Extract the (X, Y) coordinate from the center of the cell holding the provided text.  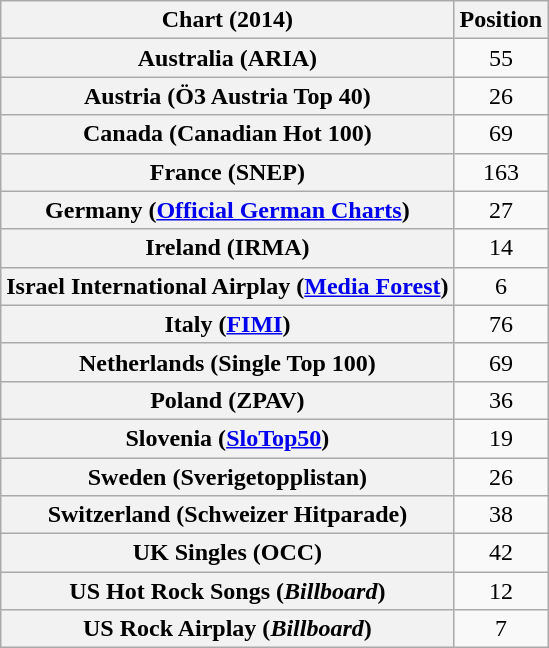
42 (501, 553)
Netherlands (Single Top 100) (228, 362)
France (SNEP) (228, 172)
Switzerland (Schweizer Hitparade) (228, 515)
14 (501, 248)
19 (501, 438)
Ireland (IRMA) (228, 248)
Position (501, 20)
US Rock Airplay (Billboard) (228, 629)
Germany (Official German Charts) (228, 210)
6 (501, 286)
163 (501, 172)
36 (501, 400)
Poland (ZPAV) (228, 400)
27 (501, 210)
Australia (ARIA) (228, 58)
76 (501, 324)
Chart (2014) (228, 20)
Israel International Airplay (Media Forest) (228, 286)
7 (501, 629)
US Hot Rock Songs (Billboard) (228, 591)
Italy (FIMI) (228, 324)
UK Singles (OCC) (228, 553)
38 (501, 515)
55 (501, 58)
Slovenia (SloTop50) (228, 438)
12 (501, 591)
Canada (Canadian Hot 100) (228, 134)
Sweden (Sverigetopplistan) (228, 477)
Austria (Ö3 Austria Top 40) (228, 96)
